Extract the [X, Y] coordinate from the center of the cell holding the provided text.  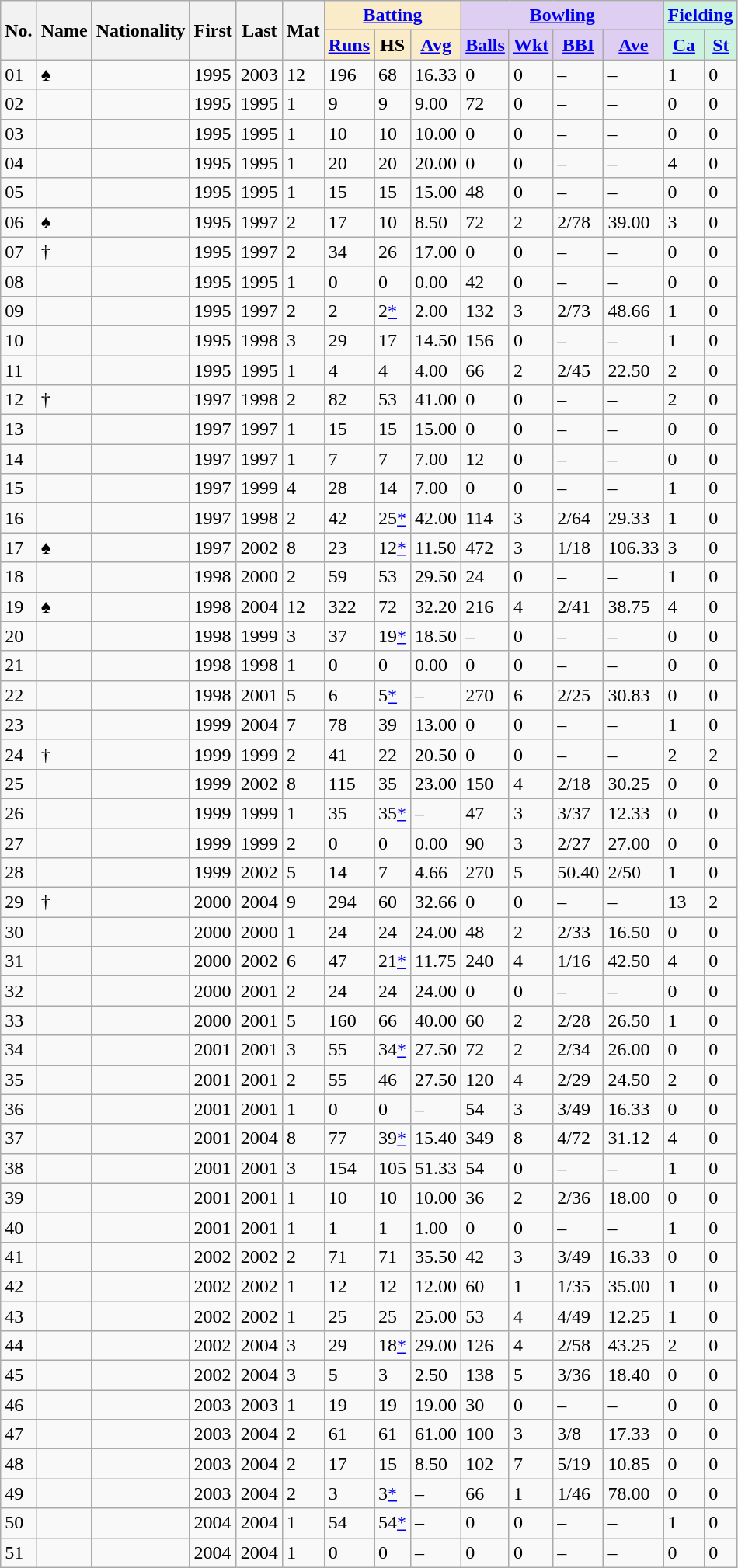
68 [393, 75]
132 [486, 311]
2/78 [578, 222]
Avg [437, 45]
240 [486, 961]
294 [349, 902]
2/64 [578, 518]
3/37 [578, 813]
18* [393, 1346]
90 [486, 843]
35.50 [437, 1257]
13.00 [437, 725]
Balls [486, 45]
106.33 [634, 548]
07 [19, 252]
2/36 [578, 1198]
32.66 [437, 902]
54* [393, 1523]
03 [19, 134]
21* [393, 961]
31.12 [634, 1139]
16 [19, 518]
18.00 [634, 1198]
196 [349, 75]
27 [19, 843]
4/72 [578, 1139]
4/49 [578, 1316]
138 [486, 1375]
216 [486, 607]
24.50 [634, 1080]
29.00 [437, 1346]
59 [349, 577]
2/27 [578, 843]
2/41 [578, 607]
322 [349, 607]
11.50 [437, 548]
2/73 [578, 311]
31 [19, 961]
4.00 [437, 370]
Bowling [562, 16]
2/33 [578, 932]
38 [19, 1168]
19.00 [437, 1405]
18.40 [634, 1375]
Runs [349, 45]
06 [19, 222]
32.20 [437, 607]
51 [19, 1552]
2/50 [634, 873]
51.33 [437, 1168]
02 [19, 104]
82 [349, 400]
3/8 [578, 1434]
9.00 [437, 104]
09 [19, 311]
23.00 [437, 784]
102 [486, 1464]
16.50 [634, 932]
77 [349, 1139]
4.66 [437, 873]
39.00 [634, 222]
HS [393, 45]
39* [393, 1139]
1/16 [578, 961]
50.40 [578, 873]
29.33 [634, 518]
12.00 [437, 1286]
2.50 [437, 1375]
No. [19, 30]
40.00 [437, 1020]
26.00 [634, 1050]
1/35 [578, 1286]
BBI [578, 45]
11.75 [437, 961]
5/19 [578, 1464]
10.85 [634, 1464]
45 [19, 1375]
105 [393, 1168]
150 [486, 784]
Name [64, 30]
17.33 [634, 1434]
08 [19, 281]
5* [393, 695]
126 [486, 1346]
115 [349, 784]
2/34 [578, 1050]
43 [19, 1316]
114 [486, 518]
2/29 [578, 1080]
32 [19, 991]
42.50 [634, 961]
49 [19, 1493]
Wkt [531, 45]
40 [19, 1227]
2.00 [437, 311]
Ave [634, 45]
78 [349, 725]
156 [486, 340]
160 [349, 1020]
04 [19, 163]
349 [486, 1139]
2* [393, 311]
Nationality [141, 30]
43.25 [634, 1346]
Batting [393, 16]
2/18 [578, 784]
100 [486, 1434]
25* [393, 518]
Last [259, 30]
30.25 [634, 784]
3/36 [578, 1375]
2/45 [578, 370]
25.00 [437, 1316]
1.00 [437, 1227]
27.00 [634, 843]
Mat [303, 30]
17.00 [437, 252]
20.50 [437, 754]
35* [393, 813]
44 [19, 1346]
12.33 [634, 813]
61.00 [437, 1434]
41.00 [437, 400]
21 [19, 666]
15.40 [437, 1139]
19* [393, 636]
154 [349, 1168]
29.50 [437, 577]
11 [19, 370]
18 [19, 577]
472 [486, 548]
18.50 [437, 636]
50 [19, 1523]
48.66 [634, 311]
12* [393, 548]
1/46 [578, 1493]
2/28 [578, 1020]
St [721, 45]
12.25 [634, 1316]
20.00 [437, 163]
Fielding [701, 16]
35.00 [634, 1286]
2/25 [578, 695]
120 [486, 1080]
78.00 [634, 1493]
38.75 [634, 607]
05 [19, 193]
42.00 [437, 518]
01 [19, 75]
33 [19, 1020]
Ca [684, 45]
14.50 [437, 340]
30.83 [634, 695]
26.50 [634, 1020]
34* [393, 1050]
22.50 [634, 370]
2/58 [578, 1346]
3* [393, 1493]
First [213, 30]
1/18 [578, 548]
